Return the (x, y) coordinate for the center point of the cell that contains the specified text.  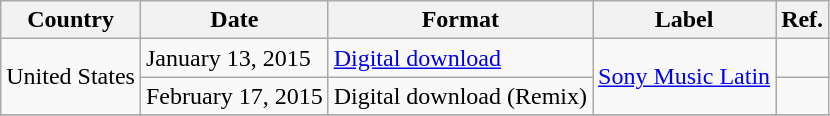
February 17, 2015 (234, 96)
Label (684, 20)
Digital download (460, 58)
Date (234, 20)
Ref. (802, 20)
January 13, 2015 (234, 58)
United States (71, 77)
Digital download (Remix) (460, 96)
Country (71, 20)
Format (460, 20)
Sony Music Latin (684, 77)
